Provide the [X, Y] coordinate of the cell's center where the given text is located.  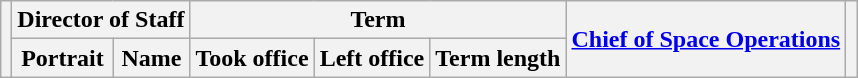
Name [152, 58]
Chief of Space Operations [706, 39]
Term length [498, 58]
Term [378, 20]
Took office [252, 58]
Left office [372, 58]
Portrait [62, 58]
Director of Staff [101, 20]
